Search for the cell housing the specified text and yield its [X, Y] center coordinate. 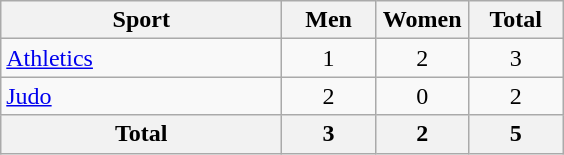
5 [516, 134]
Women [422, 20]
Sport [142, 20]
1 [329, 58]
Men [329, 20]
0 [422, 96]
Athletics [142, 58]
Judo [142, 96]
